Determine the (x, y) coordinate at the center of the cell enclosing the given text.  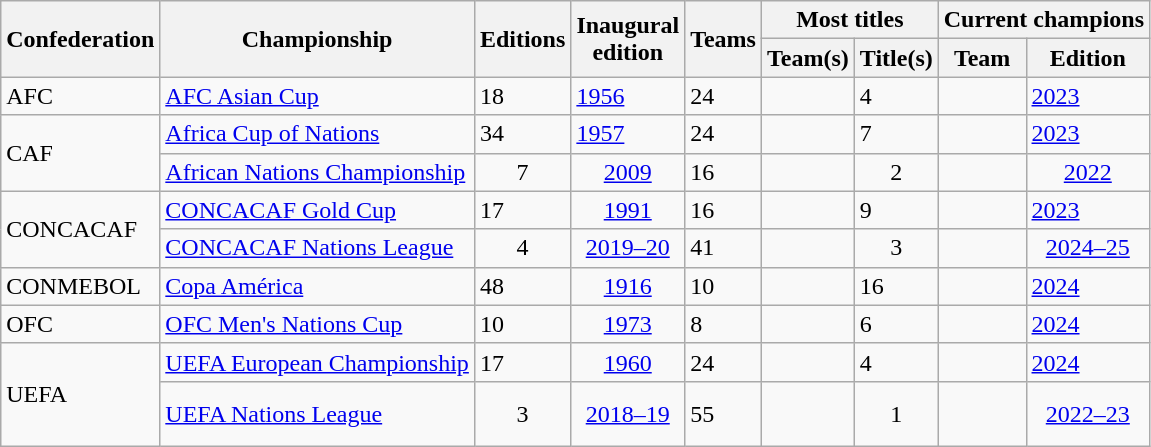
34 (522, 134)
Copa América (318, 286)
UEFA (80, 394)
OFC Men's Nations Cup (318, 324)
18 (522, 96)
1956 (628, 96)
CONCACAF (80, 229)
CAF (80, 153)
UEFA European Championship (318, 362)
2022 (1088, 172)
1991 (628, 210)
Edition (1088, 58)
2009 (628, 172)
Team (982, 58)
CONMEBOL (80, 286)
Most titles (850, 20)
6 (896, 324)
2018–19 (628, 414)
1960 (628, 362)
Current champions (1044, 20)
1916 (628, 286)
1957 (628, 134)
Title(s) (896, 58)
48 (522, 286)
2 (896, 172)
AFC (80, 96)
Editions (522, 39)
9 (896, 210)
OFC (80, 324)
Team(s) (808, 58)
55 (724, 414)
CONCACAF Nations League (318, 248)
AFC Asian Cup (318, 96)
UEFA Nations League (318, 414)
African Nations Championship (318, 172)
8 (724, 324)
1 (896, 414)
CONCACAF Gold Cup (318, 210)
2019–20 (628, 248)
1973 (628, 324)
Teams (724, 39)
2024–25 (1088, 248)
2022–23 (1088, 414)
Inauguraledition (628, 39)
Confederation (80, 39)
Africa Cup of Nations (318, 134)
41 (724, 248)
Championship (318, 39)
